Provide the (X, Y) coordinate of the cell's center where the given text is located.  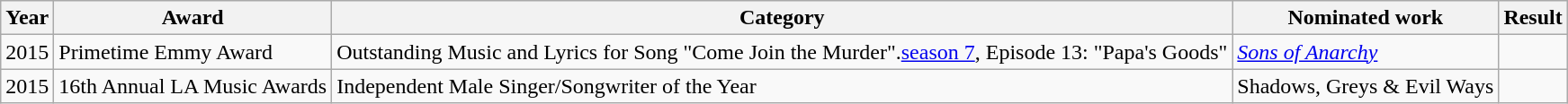
Category (783, 18)
Award (193, 18)
Result (1533, 18)
Outstanding Music and Lyrics for Song "Come Join the Murder".season 7, Episode 13: "Papa's Goods" (783, 52)
Sons of Anarchy (1366, 52)
16th Annual LA Music Awards (193, 86)
Independent Male Singer/Songwriter of the Year (783, 86)
Shadows, Greys & Evil Ways (1366, 86)
Year (27, 18)
Primetime Emmy Award (193, 52)
Nominated work (1366, 18)
